Detect which cell encompasses the target text, then output its (x, y) center coordinate. 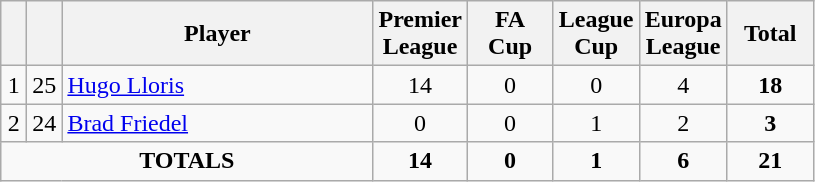
3 (770, 123)
Europa League (683, 34)
League Cup (596, 34)
21 (770, 161)
FA Cup (510, 34)
24 (44, 123)
25 (44, 85)
TOTALS (187, 161)
Total (770, 34)
Player (218, 34)
Premier League (420, 34)
6 (683, 161)
Hugo Lloris (218, 85)
18 (770, 85)
4 (683, 85)
Brad Friedel (218, 123)
